Output the (X, Y) coordinate of the center of the cell containing the given text.  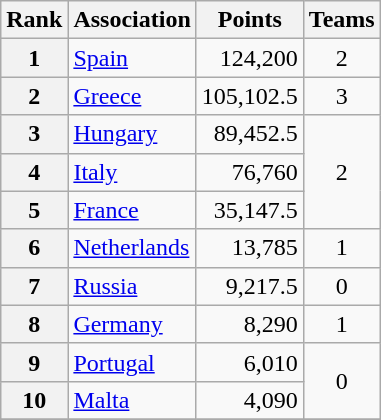
6,010 (250, 362)
35,147.5 (250, 210)
Germany (132, 324)
76,760 (250, 172)
Netherlands (132, 248)
Spain (132, 58)
Teams (342, 20)
8,290 (250, 324)
5 (34, 210)
Points (250, 20)
Portugal (132, 362)
105,102.5 (250, 96)
7 (34, 286)
Italy (132, 172)
Rank (34, 20)
124,200 (250, 58)
4 (34, 172)
9,217.5 (250, 286)
6 (34, 248)
France (132, 210)
Russia (132, 286)
10 (34, 400)
8 (34, 324)
13,785 (250, 248)
9 (34, 362)
Association (132, 20)
Hungary (132, 134)
Greece (132, 96)
Malta (132, 400)
89,452.5 (250, 134)
4,090 (250, 400)
